Detect which cell encompasses the target text, then output its (x, y) center coordinate. 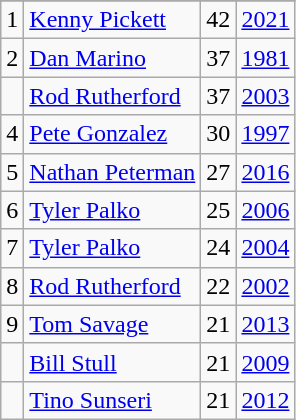
Nathan Peterman (112, 172)
2006 (266, 210)
22 (218, 286)
24 (218, 248)
4 (12, 134)
9 (12, 324)
6 (12, 210)
27 (218, 172)
1 (12, 20)
1981 (266, 58)
8 (12, 286)
2 (12, 58)
2004 (266, 248)
2021 (266, 20)
2002 (266, 286)
Tino Sunseri (112, 400)
2003 (266, 96)
30 (218, 134)
42 (218, 20)
Kenny Pickett (112, 20)
Pete Gonzalez (112, 134)
2016 (266, 172)
Tom Savage (112, 324)
1997 (266, 134)
5 (12, 172)
25 (218, 210)
2013 (266, 324)
Bill Stull (112, 362)
2012 (266, 400)
2009 (266, 362)
7 (12, 248)
Dan Marino (112, 58)
